Pinpoint the cell where the given text exists, returning its [x, y] midpoint coordinate. 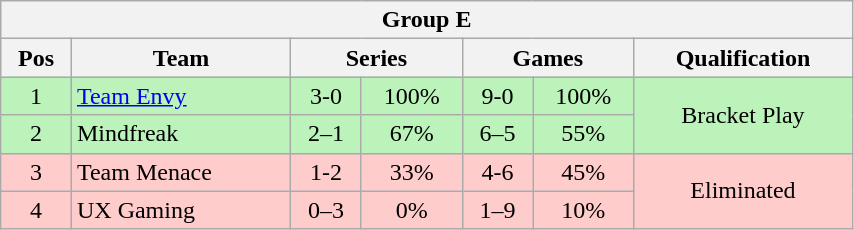
9-0 [498, 96]
Qualification [742, 58]
Eliminated [742, 191]
Team [180, 58]
0–3 [326, 210]
2 [36, 134]
45% [584, 172]
1-2 [326, 172]
55% [584, 134]
10% [584, 210]
Series [376, 58]
0% [412, 210]
UX Gaming [180, 210]
1–9 [498, 210]
2–1 [326, 134]
Mindfreak [180, 134]
4 [36, 210]
3 [36, 172]
Bracket Play [742, 115]
Team Envy [180, 96]
3-0 [326, 96]
Team Menace [180, 172]
Pos [36, 58]
67% [412, 134]
4-6 [498, 172]
Games [548, 58]
1 [36, 96]
6–5 [498, 134]
33% [412, 172]
Group E [427, 20]
